Pinpoint the cell where the given text exists, returning its [x, y] midpoint coordinate. 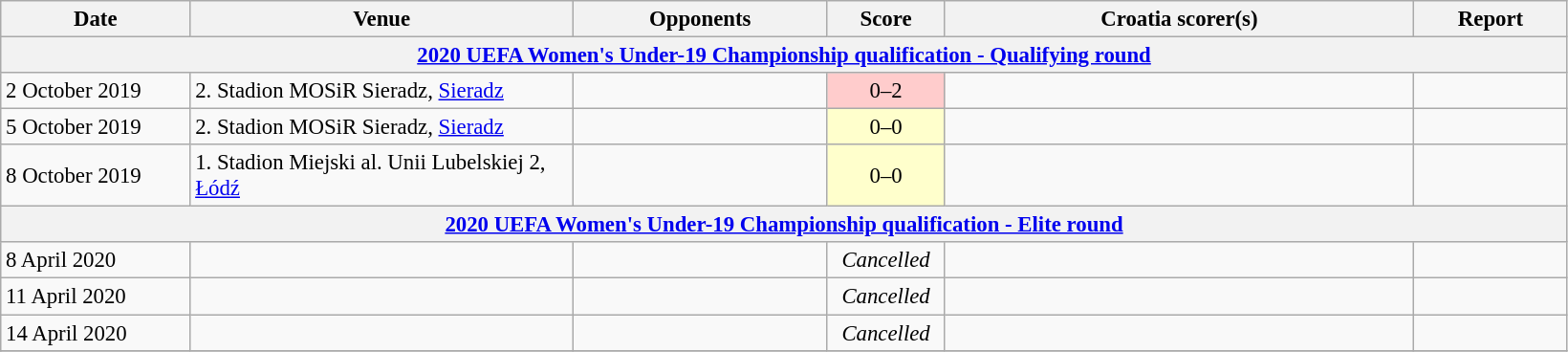
0–2 [885, 91]
8 April 2020 [96, 261]
14 April 2020 [96, 333]
Opponents [700, 19]
Score [885, 19]
2 October 2019 [96, 91]
1. Stadion Miejski al. Unii Lubelskiej 2, Łódź [382, 176]
5 October 2019 [96, 127]
2020 UEFA Women's Under-19 Championship qualification - Qualifying round [784, 55]
Croatia scorer(s) [1180, 19]
Venue [382, 19]
2020 UEFA Women's Under-19 Championship qualification - Elite round [784, 225]
Date [96, 19]
Report [1492, 19]
11 April 2020 [96, 297]
8 October 2019 [96, 176]
